Locate the cell with the specified text and output its (X, Y) center coordinate. 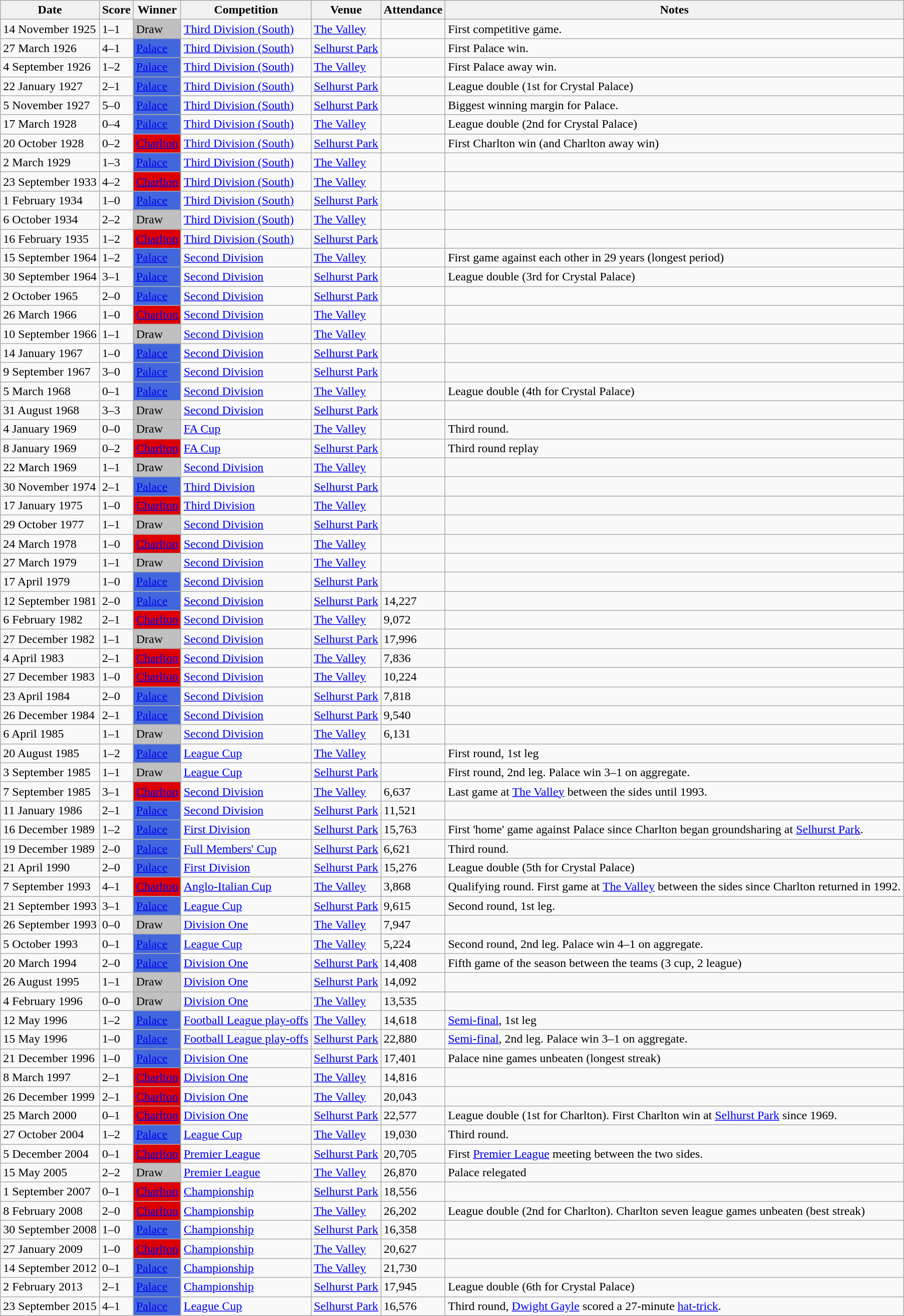
26 December 1999 (50, 1096)
27 December 1982 (50, 639)
12 September 1981 (50, 601)
3–3 (116, 410)
21 September 1993 (50, 906)
22,880 (413, 1039)
26,870 (413, 1173)
15,763 (413, 829)
Second round, 2nd leg. Palace win 4–1 on aggregate. (674, 944)
31 August 1968 (50, 410)
Notes (674, 10)
20,627 (413, 1249)
17 April 1979 (50, 582)
1 February 1934 (50, 200)
17,945 (413, 1287)
8 February 2008 (50, 1211)
Date (50, 10)
29 October 1977 (50, 524)
5–0 (116, 105)
5 November 1927 (50, 105)
27 March 1926 (50, 48)
23 September 1933 (50, 181)
24 March 1978 (50, 543)
League double (2nd for Charlton). Charlton seven league games unbeaten (best streak) (674, 1211)
Palace nine games unbeaten (longest streak) (674, 1058)
First Palace away win. (674, 67)
6,131 (413, 734)
Fifth game of the season between the teams (3 cup, 2 league) (674, 963)
26 August 1995 (50, 982)
League double (5th for Crystal Palace) (674, 868)
14,092 (413, 982)
16 December 1989 (50, 829)
17,996 (413, 639)
Biggest winning margin for Palace. (674, 105)
2 February 2013 (50, 1287)
14,618 (413, 1020)
15 May 1996 (50, 1039)
Palace relegated (674, 1173)
League double (1st for Charlton). First Charlton win at Selhurst Park since 1969. (674, 1115)
First 'home' game against Palace since Charlton began groundsharing at Selhurst Park. (674, 829)
3 September 1985 (50, 772)
6 April 1985 (50, 734)
30 September 2008 (50, 1230)
19,030 (413, 1134)
10,224 (413, 677)
19 December 1989 (50, 849)
20,705 (413, 1153)
18,556 (413, 1192)
Second round, 1st leg. (674, 906)
Third round replay (674, 448)
Semi-final, 1st leg (674, 1020)
2 October 1965 (50, 296)
11 January 1986 (50, 810)
League double (4th for Crystal Palace) (674, 391)
11,521 (413, 810)
13,535 (413, 1001)
First Palace win. (674, 48)
First round, 2nd leg. Palace win 3–1 on aggregate. (674, 772)
9,072 (413, 620)
26 September 1993 (50, 925)
16 February 1935 (50, 239)
Semi-final, 2nd leg. Palace win 3–1 on aggregate. (674, 1039)
27 October 2004 (50, 1134)
6 February 1982 (50, 620)
Qualifying round. First game at The Valley between the sides since Charlton returned in 1992. (674, 887)
1 September 2007 (50, 1192)
0–4 (116, 124)
First round, 1st leg (674, 753)
League double (2nd for Crystal Palace) (674, 124)
Anglo-Italian Cup (246, 887)
First game against each other in 29 years (longest period) (674, 258)
3–0 (116, 372)
14 January 1967 (50, 353)
21 December 1996 (50, 1058)
2 March 1929 (50, 162)
22 January 1927 (50, 86)
30 September 1964 (50, 277)
30 November 1974 (50, 486)
27 January 2009 (50, 1249)
Venue (346, 10)
8 March 1997 (50, 1077)
9,615 (413, 906)
5 December 2004 (50, 1153)
16,576 (413, 1306)
20 August 1985 (50, 753)
20 March 1994 (50, 963)
1–3 (116, 162)
5 October 1993 (50, 944)
3,868 (413, 887)
17 March 1928 (50, 124)
4 April 1983 (50, 658)
14,816 (413, 1077)
15 May 2005 (50, 1173)
26 December 1984 (50, 715)
4 January 1969 (50, 429)
21,730 (413, 1268)
14 November 1925 (50, 29)
25 March 2000 (50, 1115)
First competitive game. (674, 29)
Last game at The Valley between the sides until 1993. (674, 791)
7 September 1993 (50, 887)
9,540 (413, 715)
4 September 1926 (50, 67)
First Premier League meeting between the two sides. (674, 1153)
Third round, Dwight Gayle scored a 27-minute hat-trick. (674, 1306)
8 January 1969 (50, 448)
7,818 (413, 696)
21 April 1990 (50, 868)
5 March 1968 (50, 391)
First Charlton win (and Charlton away win) (674, 143)
4–2 (116, 181)
22,577 (413, 1115)
14,408 (413, 963)
16,358 (413, 1230)
27 December 1983 (50, 677)
7,947 (413, 925)
20,043 (413, 1096)
12 May 1996 (50, 1020)
14 September 2012 (50, 1268)
26,202 (413, 1211)
15 September 1964 (50, 258)
23 April 1984 (50, 696)
6,621 (413, 849)
Full Members' Cup (246, 849)
League double (3rd for Crystal Palace) (674, 277)
9 September 1967 (50, 372)
14,227 (413, 601)
5,224 (413, 944)
Winner (157, 10)
27 March 1979 (50, 563)
7,836 (413, 658)
Attendance (413, 10)
6 October 1934 (50, 219)
7 September 1985 (50, 791)
League double (1st for Crystal Palace) (674, 86)
4 February 1996 (50, 1001)
17 January 1975 (50, 505)
26 March 1966 (50, 315)
17,401 (413, 1058)
23 September 2015 (50, 1306)
22 March 1969 (50, 467)
15,276 (413, 868)
League double (6th for Crystal Palace) (674, 1287)
Score (116, 10)
20 October 1928 (50, 143)
6,637 (413, 791)
10 September 1966 (50, 334)
Competition (246, 10)
